Locate the cell with the specified text and output its (x, y) center coordinate. 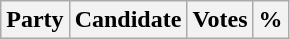
Votes (220, 20)
% (270, 20)
Party (35, 20)
Candidate (128, 20)
